For the text-containing cell, return its midpoint in (x, y) coordinate format. 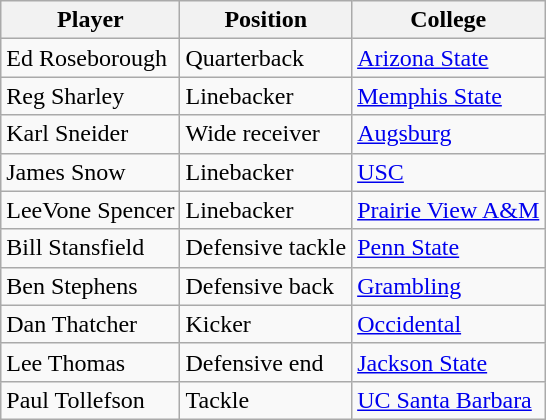
USC (448, 172)
Dan Thatcher (90, 324)
Reg Sharley (90, 96)
UC Santa Barbara (448, 400)
Ed Roseborough (90, 58)
Defensive tackle (266, 248)
Player (90, 20)
College (448, 20)
Wide receiver (266, 134)
Grambling (448, 286)
Penn State (448, 248)
Occidental (448, 324)
Paul Tollefson (90, 400)
LeeVone Spencer (90, 210)
Quarterback (266, 58)
Arizona State (448, 58)
Tackle (266, 400)
Memphis State (448, 96)
Karl Sneider (90, 134)
James Snow (90, 172)
Lee Thomas (90, 362)
Jackson State (448, 362)
Kicker (266, 324)
Augsburg (448, 134)
Prairie View A&M (448, 210)
Bill Stansfield (90, 248)
Defensive end (266, 362)
Ben Stephens (90, 286)
Defensive back (266, 286)
Position (266, 20)
